Detect which cell encompasses the target text, then output its (X, Y) center coordinate. 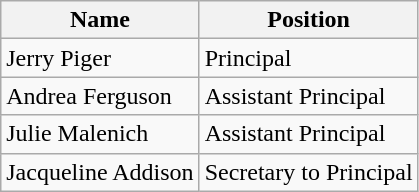
Position (308, 20)
Julie Malenich (100, 134)
Andrea Ferguson (100, 96)
Jerry Piger (100, 58)
Name (100, 20)
Secretary to Principal (308, 172)
Jacqueline Addison (100, 172)
Principal (308, 58)
